Detect which cell encompasses the target text, then output its [x, y] center coordinate. 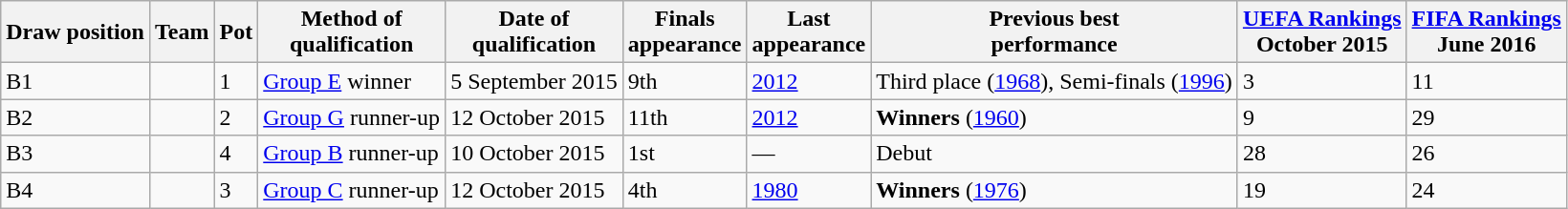
9 [1321, 117]
Lastappearance [809, 32]
Team [182, 32]
29 [1486, 117]
Draw position [76, 32]
B1 [76, 81]
Winners (1960) [1055, 117]
11 [1486, 81]
Debut [1055, 154]
28 [1321, 154]
Date ofqualification [534, 32]
Group E winner [352, 81]
— [809, 154]
B3 [76, 154]
B4 [76, 190]
1980 [809, 190]
4th [685, 190]
1 [236, 81]
Group G runner-up [352, 117]
Winners (1976) [1055, 190]
1st [685, 154]
9th [685, 81]
Finalsappearance [685, 32]
UEFA RankingsOctober 2015 [1321, 32]
Method ofqualification [352, 32]
Third place (1968), Semi-finals (1996) [1055, 81]
FIFA RankingsJune 2016 [1486, 32]
Previous bestperformance [1055, 32]
10 October 2015 [534, 154]
4 [236, 154]
24 [1486, 190]
B2 [76, 117]
26 [1486, 154]
Group B runner-up [352, 154]
19 [1321, 190]
Pot [236, 32]
Group C runner-up [352, 190]
5 September 2015 [534, 81]
2 [236, 117]
11th [685, 117]
